Search for the cell housing the specified text and yield its (x, y) center coordinate. 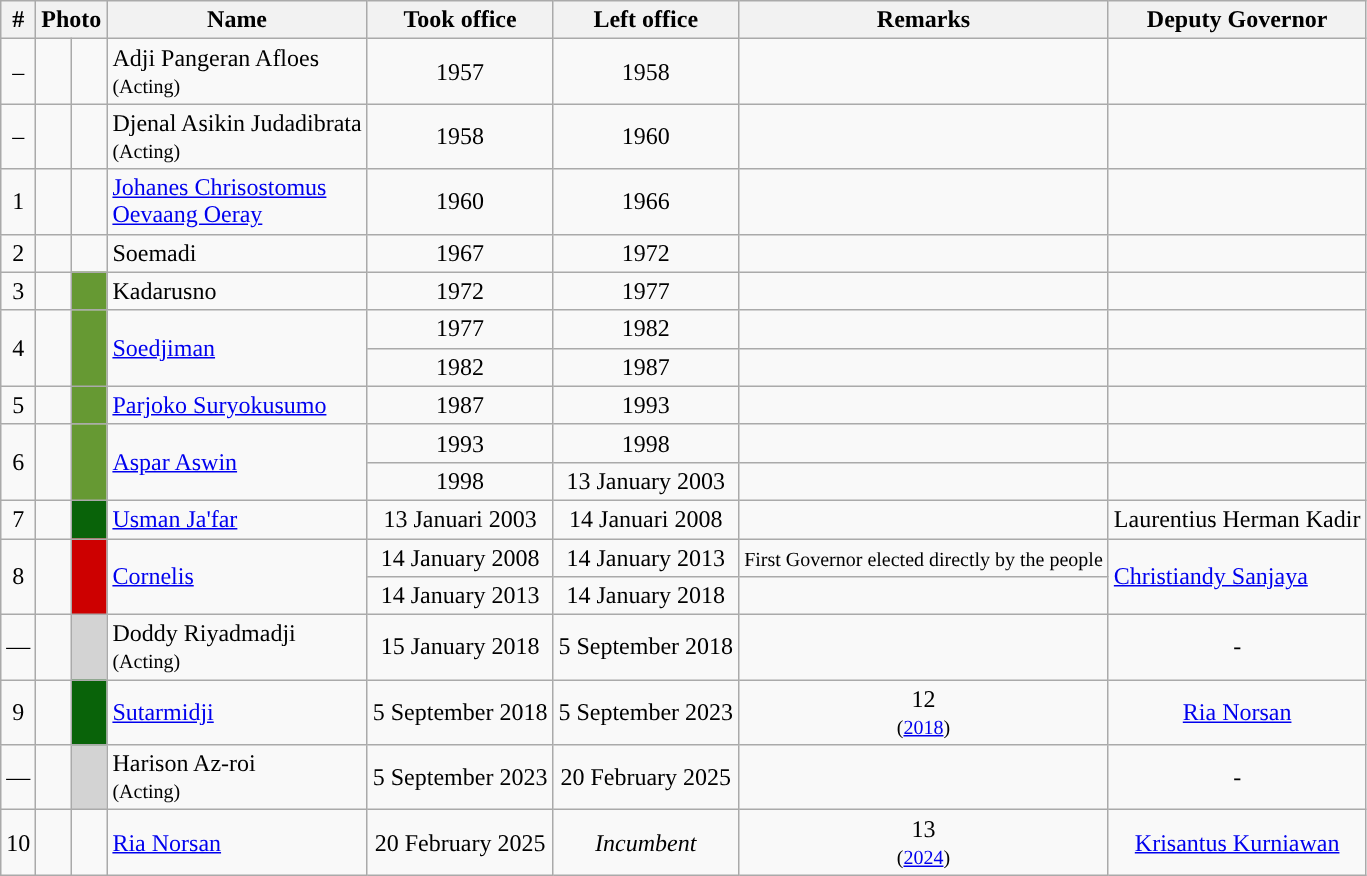
Incumbent (646, 842)
15 January 2018 (460, 648)
14 Januari 2008 (646, 519)
13 Januari 2003 (460, 519)
Djenal Asikin Judadibrata(Acting) (237, 136)
2 (18, 253)
Laurentius Herman Kadir (1237, 519)
6 (18, 462)
# (18, 20)
1 (18, 202)
Remarks (924, 20)
1967 (460, 253)
Took office (460, 20)
9 (18, 712)
Krisantus Kurniawan (1237, 842)
7 (18, 519)
1957 (460, 72)
Parjoko Suryokusumo (237, 405)
Left office (646, 20)
12(2018) (924, 712)
Cornelis (237, 576)
Soemadi (237, 253)
5 (18, 405)
Adji Pangeran Afloes(Acting) (237, 72)
Johanes ChrisostomusOevaang Oeray (237, 202)
13(2024) (924, 842)
Kadarusno (237, 291)
Harison Az-roi(Acting) (237, 778)
First Governor elected directly by the people (924, 557)
4 (18, 348)
14 January 2008 (460, 557)
Doddy Riyadmadji(Acting) (237, 648)
Aspar Aswin (237, 462)
13 January 2003 (646, 481)
Photo (72, 20)
1966 (646, 202)
Name (237, 20)
Deputy Governor (1237, 20)
10 (18, 842)
14 January 2018 (646, 596)
Usman Ja'far (237, 519)
3 (18, 291)
Christiandy Sanjaya (1237, 576)
8 (18, 576)
Soedjiman (237, 348)
Sutarmidji (237, 712)
